Output the (X, Y) coordinate of the center of the cell containing the given text.  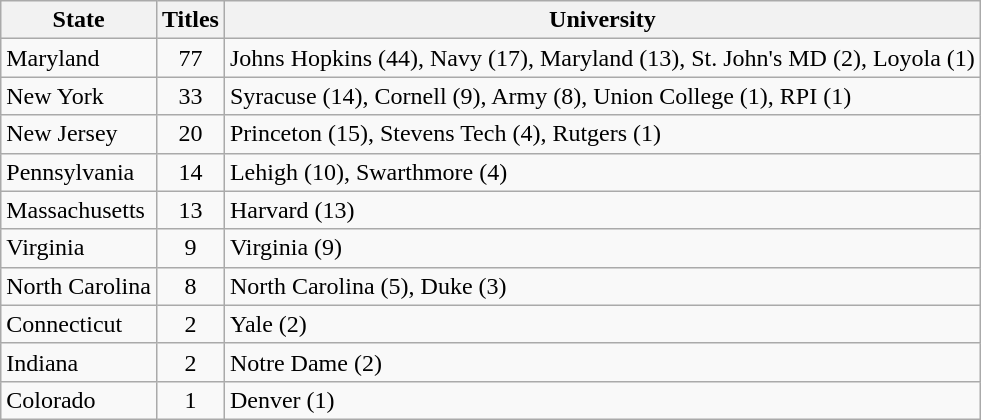
Colorado (79, 400)
Notre Dame (2) (602, 362)
Princeton (15), Stevens Tech (4), Rutgers (1) (602, 134)
Harvard (13) (602, 210)
Syracuse (14), Cornell (9), Army (8), Union College (1), RPI (1) (602, 96)
1 (190, 400)
13 (190, 210)
State (79, 20)
Connecticut (79, 324)
North Carolina (5), Duke (3) (602, 286)
Massachusetts (79, 210)
New Jersey (79, 134)
Johns Hopkins (44), Navy (17), Maryland (13), St. John's MD (2), Loyola (1) (602, 58)
77 (190, 58)
14 (190, 172)
Pennsylvania (79, 172)
Virginia (9) (602, 248)
Denver (1) (602, 400)
Indiana (79, 362)
9 (190, 248)
University (602, 20)
New York (79, 96)
8 (190, 286)
33 (190, 96)
Maryland (79, 58)
North Carolina (79, 286)
Yale (2) (602, 324)
Titles (190, 20)
Virginia (79, 248)
Lehigh (10), Swarthmore (4) (602, 172)
20 (190, 134)
